From the cell containing the given text, extract its center point as [X, Y] coordinate. 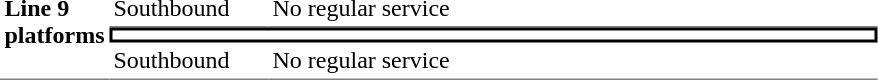
No regular service [572, 61]
Southbound [188, 61]
